For the text-containing cell, return its midpoint in [x, y] coordinate format. 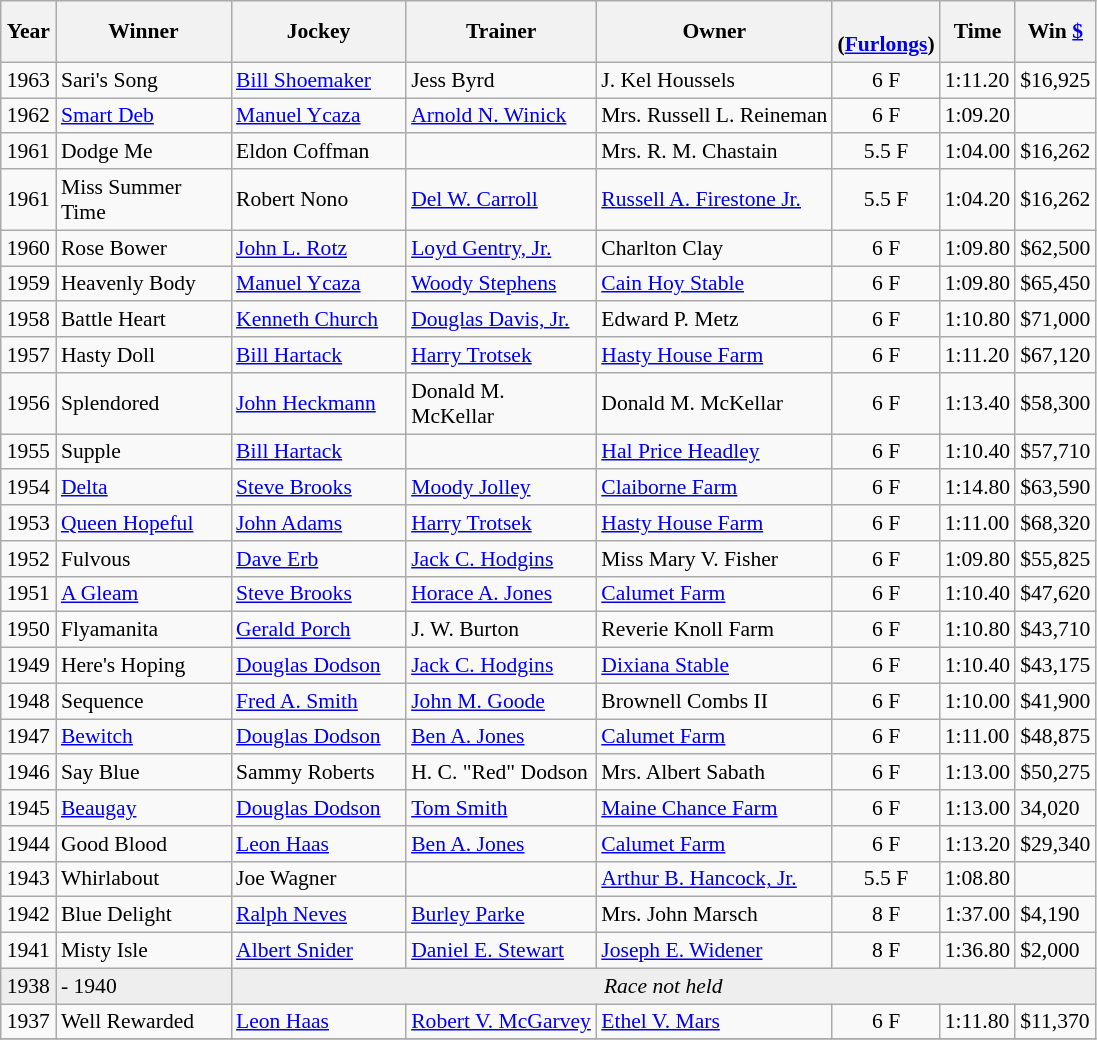
1943 [28, 879]
1948 [28, 701]
Arnold N. Winick [501, 116]
Brownell Combs II [714, 701]
1947 [28, 737]
$2,000 [1055, 951]
Fred A. Smith [318, 701]
1942 [28, 915]
1958 [28, 320]
H. C. "Red" Dodson [501, 773]
Horace A. Jones [501, 594]
Time [978, 32]
Sequence [144, 701]
1938 [28, 986]
Race not held [663, 986]
1:11.80 [978, 1022]
Miss Summer Time [144, 200]
Cain Hoy Stable [714, 284]
Del W. Carroll [501, 200]
Hal Price Headley [714, 452]
Flyamanita [144, 630]
Mrs. John Marsch [714, 915]
$29,340 [1055, 844]
Fulvous [144, 559]
Say Blue [144, 773]
1945 [28, 808]
John Heckmann [318, 404]
1954 [28, 488]
$62,500 [1055, 248]
1937 [28, 1022]
Daniel E. Stewart [501, 951]
$48,875 [1055, 737]
Ethel V. Mars [714, 1022]
1960 [28, 248]
$11,370 [1055, 1022]
Owner [714, 32]
1:08.80 [978, 879]
$16,925 [1055, 80]
$65,450 [1055, 284]
Supple [144, 452]
Charlton Clay [714, 248]
$68,320 [1055, 523]
Jess Byrd [501, 80]
Bewitch [144, 737]
34,020 [1055, 808]
1952 [28, 559]
A Gleam [144, 594]
Tom Smith [501, 808]
$71,000 [1055, 320]
Smart Deb [144, 116]
Misty Isle [144, 951]
Blue Delight [144, 915]
Battle Heart [144, 320]
Sammy Roberts [318, 773]
Mrs. R. M. Chastain [714, 152]
Gerald Porch [318, 630]
Burley Parke [501, 915]
Mrs. Russell L. Reineman [714, 116]
Joseph E. Widener [714, 951]
Woody Stephens [501, 284]
Queen Hopeful [144, 523]
1:37.00 [978, 915]
1946 [28, 773]
1957 [28, 355]
$58,300 [1055, 404]
Jockey [318, 32]
Mrs. Albert Sabath [714, 773]
John L. Rotz [318, 248]
$55,825 [1055, 559]
Robert V. McGarvey [501, 1022]
Joe Wagner [318, 879]
Maine Chance Farm [714, 808]
$67,120 [1055, 355]
Albert Snider [318, 951]
Good Blood [144, 844]
J. W. Burton [501, 630]
1:36.80 [978, 951]
Robert Nono [318, 200]
Douglas Davis, Jr. [501, 320]
Dave Erb [318, 559]
1:04.00 [978, 152]
Claiborne Farm [714, 488]
Year [28, 32]
$41,900 [1055, 701]
Moody Jolley [501, 488]
(Furlongs) [886, 32]
$43,175 [1055, 666]
Arthur B. Hancock, Jr. [714, 879]
1:13.20 [978, 844]
Reverie Knoll Farm [714, 630]
1949 [28, 666]
1:10.00 [978, 701]
1941 [28, 951]
Trainer [501, 32]
$43,710 [1055, 630]
Ralph Neves [318, 915]
Dodge Me [144, 152]
Here's Hoping [144, 666]
1955 [28, 452]
Rose Bower [144, 248]
Dixiana Stable [714, 666]
J. Kel Houssels [714, 80]
Sari's Song [144, 80]
1:13.40 [978, 404]
1956 [28, 404]
John Adams [318, 523]
1963 [28, 80]
Eldon Coffman [318, 152]
$47,620 [1055, 594]
Splendored [144, 404]
Edward P. Metz [714, 320]
Win $ [1055, 32]
1959 [28, 284]
1:09.20 [978, 116]
1:14.80 [978, 488]
Well Rewarded [144, 1022]
$63,590 [1055, 488]
1944 [28, 844]
Winner [144, 32]
Kenneth Church [318, 320]
Whirlabout [144, 879]
- 1940 [144, 986]
Beaugay [144, 808]
Hasty Doll [144, 355]
Russell A. Firestone Jr. [714, 200]
Heavenly Body [144, 284]
$50,275 [1055, 773]
Loyd Gentry, Jr. [501, 248]
1:04.20 [978, 200]
1951 [28, 594]
1962 [28, 116]
Delta [144, 488]
Miss Mary V. Fisher [714, 559]
$57,710 [1055, 452]
1953 [28, 523]
$4,190 [1055, 915]
John M. Goode [501, 701]
1950 [28, 630]
Bill Shoemaker [318, 80]
